Capture the cell that displays the provided text and extract its (x, y) central coordinate. 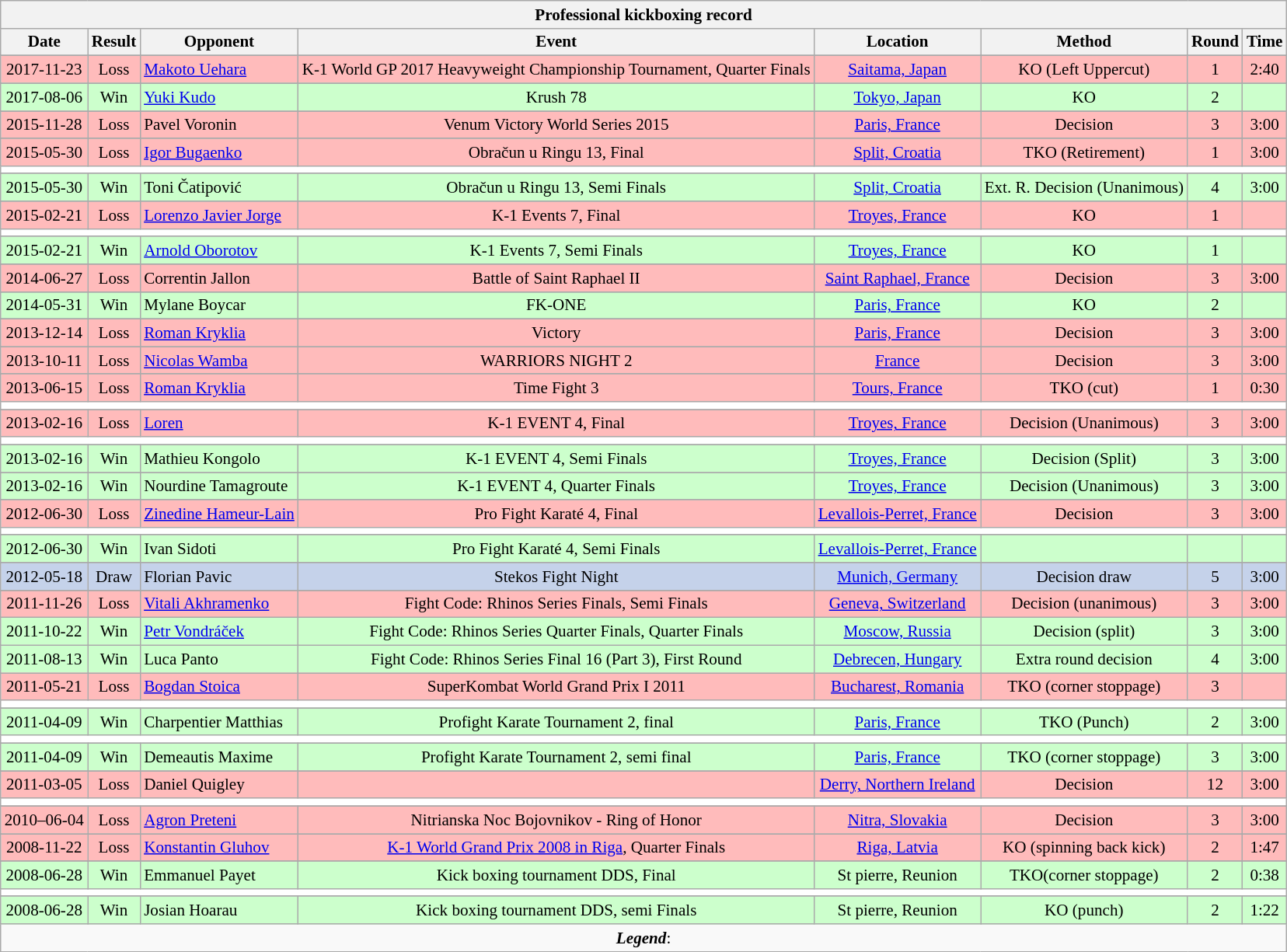
2011-10-22 (44, 631)
France (898, 361)
Fight Code: Rhinos Series Quarter Finals, Quarter Finals (556, 631)
Konstantin Gluhov (219, 847)
K-1 Events 7, Final (556, 214)
Emmanuel Payet (219, 875)
2008-11-22 (44, 847)
Decision (Split) (1084, 459)
2011-08-13 (44, 659)
Arnold Oborotov (219, 250)
Saint Raphael, France (898, 278)
K-1 EVENT 4, Quarter Finals (556, 486)
Opponent (219, 42)
Bogdan Stoica (219, 687)
Munich, Germany (898, 577)
Nicolas Wamba (219, 361)
WARRIORS NIGHT 2 (556, 361)
Zinedine Hameur-Lain (219, 513)
Josian Hoarau (219, 909)
KO (Left Uppercut) (1084, 70)
2014-05-31 (44, 305)
Obračun u Ringu 13, Semi Finals (556, 187)
Kick boxing tournament DDS, semi Finals (556, 909)
Venum Victory World Series 2015 (556, 124)
Igor Bugaenko (219, 152)
Makoto Uehara (219, 70)
Bucharest, Romania (898, 687)
Daniel Quigley (219, 785)
5 (1215, 577)
12 (1215, 785)
Time (1264, 42)
2015-11-28 (44, 124)
Draw (113, 577)
Loren (219, 423)
Pavel Voronin (219, 124)
Riga, Latvia (898, 847)
Legend: (643, 937)
2011-05-21 (44, 687)
Nitrianska Noc Bojovnikov - Ring of Honor (556, 819)
Kick boxing tournament DDS, Final (556, 875)
Tours, France (898, 387)
2012-05-18 (44, 577)
Nourdine Tamagroute (219, 486)
2017-08-06 (44, 96)
Lorenzo Javier Jorge (219, 214)
Extra round decision (1084, 659)
2011-11-26 (44, 603)
Saitama, Japan (898, 70)
Pro Fight Karaté 4, Semi Finals (556, 549)
Moscow, Russia (898, 631)
2017-11-23 (44, 70)
Victory (556, 333)
Location (898, 42)
Obračun u Ringu 13, Final (556, 152)
Profight Karate Tournament 2, semi final (556, 757)
Toni Čatipović (219, 187)
Pro Fight Karaté 4, Final (556, 513)
1:22 (1264, 909)
TKO (Retirement) (1084, 152)
Decision (split) (1084, 631)
Ext. R. Decision (Unanimous) (1084, 187)
2013-10-11 (44, 361)
Tokyo, Japan (898, 96)
K-1 EVENT 4, Semi Finals (556, 459)
KO (punch) (1084, 909)
TKO (Punch) (1084, 721)
Time Fight 3 (556, 387)
Nitra, Slovakia (898, 819)
2010–06-04 (44, 819)
Round (1215, 42)
TKO (cut) (1084, 387)
Stekos Fight Night (556, 577)
Decision draw (1084, 577)
Mathieu Kongolo (219, 459)
Agron Preteni (219, 819)
SuperKombat World Grand Prix I 2011 (556, 687)
Decision (unanimous) (1084, 603)
Event (556, 42)
Florian Pavic (219, 577)
2013-06-15 (44, 387)
0:30 (1264, 387)
2014-06-27 (44, 278)
Krush 78 (556, 96)
2013-12-14 (44, 333)
K-1 EVENT 4, Final (556, 423)
Professional kickboxing record (643, 14)
Profight Karate Tournament 2, final (556, 721)
Fight Code: Rhinos Series Final 16 (Part 3), First Round (556, 659)
Method (1084, 42)
FK-ONE (556, 305)
Vitali Akhramenko (219, 603)
1:47 (1264, 847)
2:40 (1264, 70)
Petr Vondráček (219, 631)
K-1 World GP 2017 Heavyweight Championship Tournament, Quarter Finals (556, 70)
2011-03-05 (44, 785)
Yuki Kudo (219, 96)
Ivan Sidoti (219, 549)
0:38 (1264, 875)
Date (44, 42)
K-1 Events 7, Semi Finals (556, 250)
K-1 World Grand Prix 2008 in Riga, Quarter Finals (556, 847)
Mylane Boycar (219, 305)
Debrecen, Hungary (898, 659)
Correntin Jallon (219, 278)
Demeautis Maxime (219, 757)
Result (113, 42)
KO (spinning back kick) (1084, 847)
Geneva, Switzerland (898, 603)
Charpentier Matthias (219, 721)
Fight Code: Rhinos Series Finals, Semi Finals (556, 603)
Battle of Saint Raphael II (556, 278)
Derry, Northern Ireland (898, 785)
Luca Panto (219, 659)
TKO(corner stoppage) (1084, 875)
